Detect which cell encompasses the target text, then output its (X, Y) center coordinate. 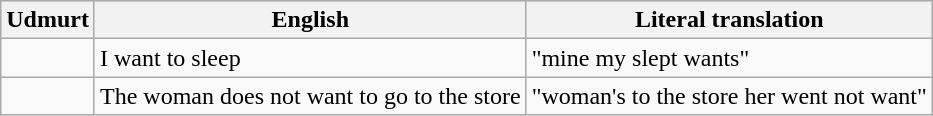
Literal translation (729, 20)
The woman does not want to go to the store (310, 96)
English (310, 20)
Udmurt (48, 20)
"woman's to the store her went not want" (729, 96)
I want to sleep (310, 58)
"mine my slept wants" (729, 58)
